Identify which cell holds the provided text, then report its [X, Y] central coordinate. 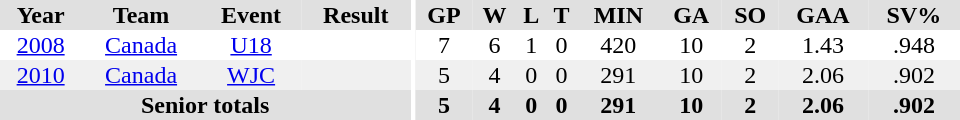
1.43 [823, 45]
GA [691, 15]
Event [251, 15]
1 [531, 45]
2008 [40, 45]
W [494, 15]
MIN [618, 15]
6 [494, 45]
SV% [914, 15]
T [561, 15]
420 [618, 45]
Senior totals [205, 105]
SO [750, 15]
Team [141, 15]
GP [444, 15]
2010 [40, 75]
GAA [823, 15]
Year [40, 15]
.948 [914, 45]
U18 [251, 45]
L [531, 15]
Result [356, 15]
7 [444, 45]
WJC [251, 75]
